Pinpoint the cell where the given text exists, returning its [x, y] midpoint coordinate. 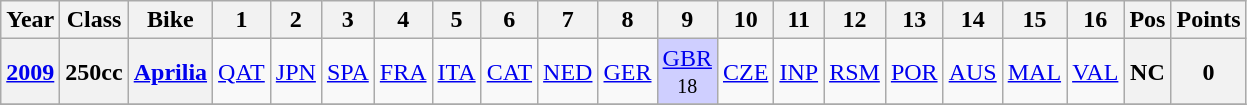
Class [94, 20]
Bike [170, 20]
VAL [1096, 72]
Aprilia [170, 72]
6 [509, 20]
NC [1148, 72]
INP [799, 72]
5 [456, 20]
8 [628, 20]
FRA [403, 72]
11 [799, 20]
10 [745, 20]
16 [1096, 20]
CAT [509, 72]
JPN [296, 72]
0 [1208, 72]
Pos [1148, 20]
Points [1208, 20]
7 [568, 20]
GER [628, 72]
9 [687, 20]
3 [348, 20]
4 [403, 20]
RSM [855, 72]
2 [296, 20]
SPA [348, 72]
2009 [30, 72]
12 [855, 20]
ITA [456, 72]
15 [1034, 20]
CZE [745, 72]
250cc [94, 72]
1 [242, 20]
AUS [972, 72]
MAL [1034, 72]
POR [914, 72]
NED [568, 72]
14 [972, 20]
QAT [242, 72]
GBR18 [687, 72]
Year [30, 20]
13 [914, 20]
